Find where the given text appears and provide that cell's center as (x, y) coordinate. 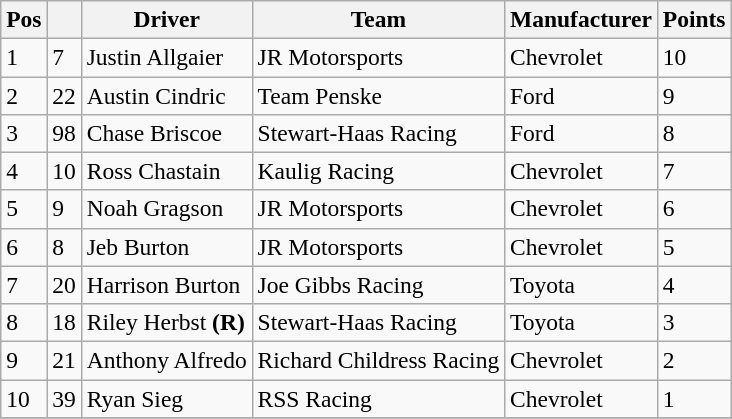
20 (64, 285)
18 (64, 322)
Team (378, 19)
Manufacturer (582, 19)
Harrison Burton (166, 285)
Points (694, 19)
98 (64, 133)
Team Penske (378, 95)
Richard Childress Racing (378, 360)
RSS Racing (378, 398)
Riley Herbst (R) (166, 322)
Justin Allgaier (166, 57)
Pos (24, 19)
Ross Chastain (166, 171)
Anthony Alfredo (166, 360)
Driver (166, 19)
22 (64, 95)
Joe Gibbs Racing (378, 285)
Ryan Sieg (166, 398)
Austin Cindric (166, 95)
39 (64, 398)
Kaulig Racing (378, 171)
21 (64, 360)
Chase Briscoe (166, 133)
Jeb Burton (166, 247)
Noah Gragson (166, 209)
